From the cell containing the given text, extract its center point as (x, y) coordinate. 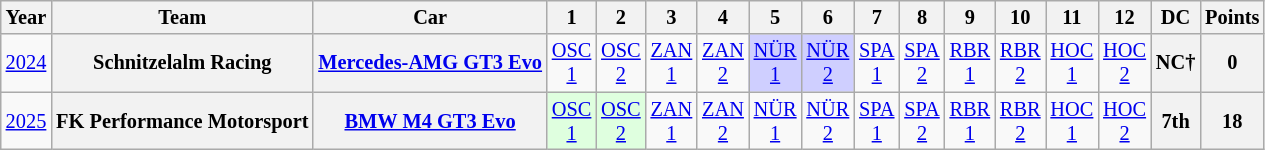
0 (1232, 63)
DC (1176, 17)
Points (1232, 17)
2025 (26, 121)
5 (776, 17)
2024 (26, 63)
7 (876, 17)
3 (672, 17)
1 (572, 17)
9 (970, 17)
10 (1020, 17)
Schnitzelalm Racing (182, 63)
18 (1232, 121)
7th (1176, 121)
4 (723, 17)
2 (620, 17)
NC† (1176, 63)
Year (26, 17)
Mercedes-AMG GT3 Evo (430, 63)
BMW M4 GT3 Evo (430, 121)
12 (1124, 17)
8 (922, 17)
6 (828, 17)
FK Performance Motorsport (182, 121)
Team (182, 17)
11 (1072, 17)
Car (430, 17)
